Identify which cell holds the provided text, then report its (x, y) central coordinate. 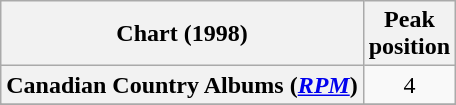
Peak position (409, 34)
Chart (1998) (182, 34)
Canadian Country Albums (RPM) (182, 85)
4 (409, 85)
